Locate the cell with the specified text and output its (X, Y) center coordinate. 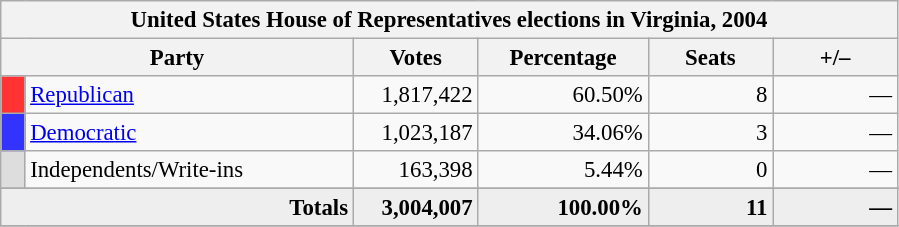
0 (710, 170)
34.06% (563, 133)
8 (710, 95)
Democratic (189, 133)
100.00% (563, 208)
163,398 (416, 170)
Independents/Write-ins (189, 170)
Seats (710, 58)
Republican (189, 95)
60.50% (563, 95)
3 (710, 133)
1,817,422 (416, 95)
5.44% (563, 170)
Totals (178, 208)
11 (710, 208)
3,004,007 (416, 208)
Votes (416, 58)
+/– (836, 58)
Party (178, 58)
Percentage (563, 58)
United States House of Representatives elections in Virginia, 2004 (450, 20)
1,023,187 (416, 133)
